Provide the [X, Y] coordinate of the cell's center where the given text is located.  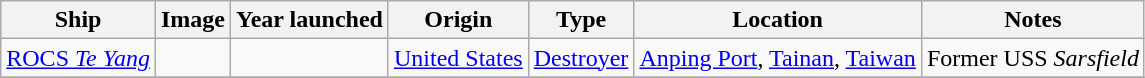
United States [458, 58]
Destroyer [581, 58]
Type [581, 20]
Year launched [310, 20]
Image [192, 20]
Anping Port, Tainan, Taiwan [778, 58]
Location [778, 20]
ROCS Te Yang [78, 58]
Origin [458, 20]
Ship [78, 20]
Former USS Sarsfield [1032, 58]
Notes [1032, 20]
